Scan for the cell matching the given text and deliver its [X, Y] coordinate at center. 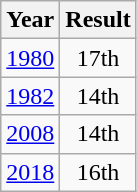
17th [98, 58]
1980 [30, 58]
Result [98, 20]
Year [30, 20]
2008 [30, 134]
16th [98, 172]
2018 [30, 172]
1982 [30, 96]
